Provide the (x, y) coordinate of the cell's center where the given text is located.  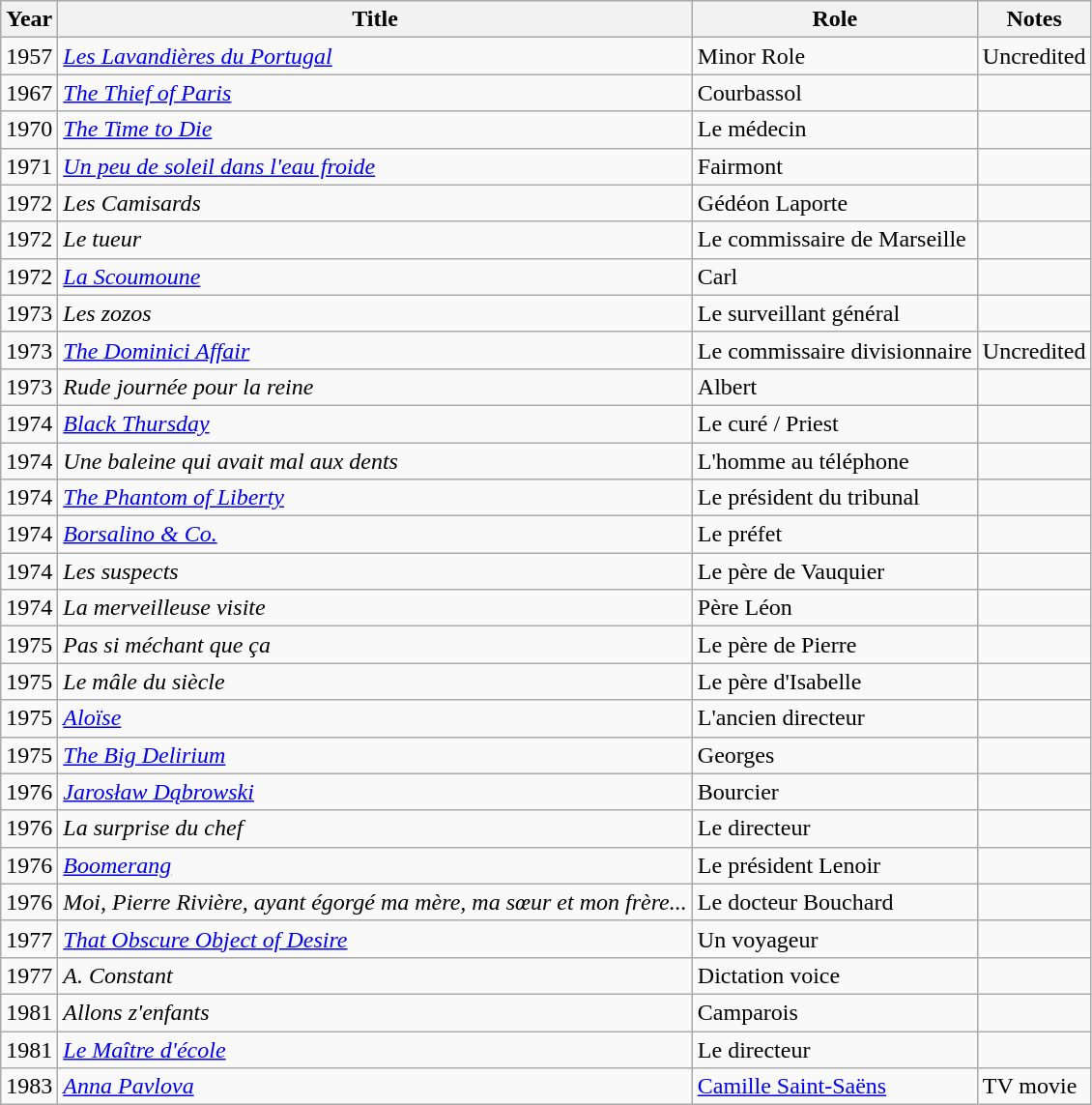
Le commissaire de Marseille (835, 240)
Borsalino & Co. (375, 535)
Title (375, 19)
Aloïse (375, 718)
Boomerang (375, 865)
TV movie (1034, 1087)
A. Constant (375, 975)
Le mâle du siècle (375, 682)
Black Thursday (375, 423)
Moi, Pierre Rivière, ayant égorgé ma mère, ma sœur et mon frère... (375, 902)
Pas si méchant que ça (375, 645)
1967 (29, 93)
The Phantom of Liberty (375, 498)
Albert (835, 387)
Le père de Vauquier (835, 571)
Père Léon (835, 608)
Un peu de soleil dans l'eau froide (375, 166)
Year (29, 19)
Les Camisards (375, 203)
Georges (835, 755)
La surprise du chef (375, 829)
Le curé / Priest (835, 423)
1971 (29, 166)
Le père d'Isabelle (835, 682)
1957 (29, 56)
Le médecin (835, 130)
The Thief of Paris (375, 93)
Rude journée pour la reine (375, 387)
Bourcier (835, 792)
1970 (29, 130)
La Scoumoune (375, 276)
Le surveillant général (835, 313)
Gédéon Laporte (835, 203)
Un voyageur (835, 939)
That Obscure Object of Desire (375, 939)
Le commissaire divisionnaire (835, 350)
Les suspects (375, 571)
Le préfet (835, 535)
The Dominici Affair (375, 350)
Les zozos (375, 313)
Le Maître d'école (375, 1049)
Une baleine qui avait mal aux dents (375, 461)
Allons z'enfants (375, 1012)
Le président du tribunal (835, 498)
Minor Role (835, 56)
Anna Pavlova (375, 1087)
Notes (1034, 19)
Camille Saint-Saëns (835, 1087)
L'ancien directeur (835, 718)
1983 (29, 1087)
Role (835, 19)
Le président Lenoir (835, 865)
Le tueur (375, 240)
Les Lavandières du Portugal (375, 56)
Le docteur Bouchard (835, 902)
Fairmont (835, 166)
Courbassol (835, 93)
Jarosław Dąbrowski (375, 792)
The Time to Die (375, 130)
La merveilleuse visite (375, 608)
Carl (835, 276)
Camparois (835, 1012)
Le père de Pierre (835, 645)
The Big Delirium (375, 755)
L'homme au téléphone (835, 461)
Dictation voice (835, 975)
